Pinpoint the cell where the given text exists, returning its (X, Y) midpoint coordinate. 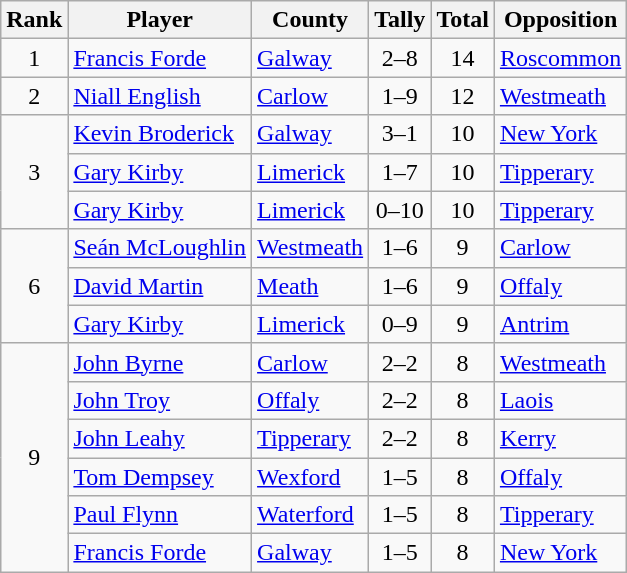
0–10 (400, 210)
Seán McLoughlin (160, 248)
Wexford (310, 477)
Player (160, 20)
Waterford (310, 515)
1–9 (400, 96)
2–8 (400, 58)
David Martin (160, 286)
Laois (560, 400)
1–7 (400, 172)
12 (463, 96)
Kerry (560, 438)
Total (463, 20)
Rank (34, 20)
3 (34, 172)
Opposition (560, 20)
14 (463, 58)
John Leahy (160, 438)
Tom Dempsey (160, 477)
3–1 (400, 134)
6 (34, 286)
0–9 (400, 324)
1 (34, 58)
2 (34, 96)
Niall English (160, 96)
Paul Flynn (160, 515)
County (310, 20)
Tally (400, 20)
Antrim (560, 324)
Kevin Broderick (160, 134)
John Troy (160, 400)
Meath (310, 286)
John Byrne (160, 362)
Roscommon (560, 58)
